Capture the cell that displays the provided text and extract its (X, Y) central coordinate. 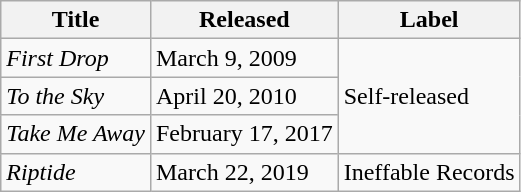
First Drop (76, 58)
Self-released (429, 96)
Riptide (76, 172)
Take Me Away (76, 134)
Title (76, 20)
March 22, 2019 (244, 172)
Released (244, 20)
March 9, 2009 (244, 58)
Label (429, 20)
Ineffable Records (429, 172)
April 20, 2010 (244, 96)
February 17, 2017 (244, 134)
To the Sky (76, 96)
